Detect which cell encompasses the target text, then output its [X, Y] center coordinate. 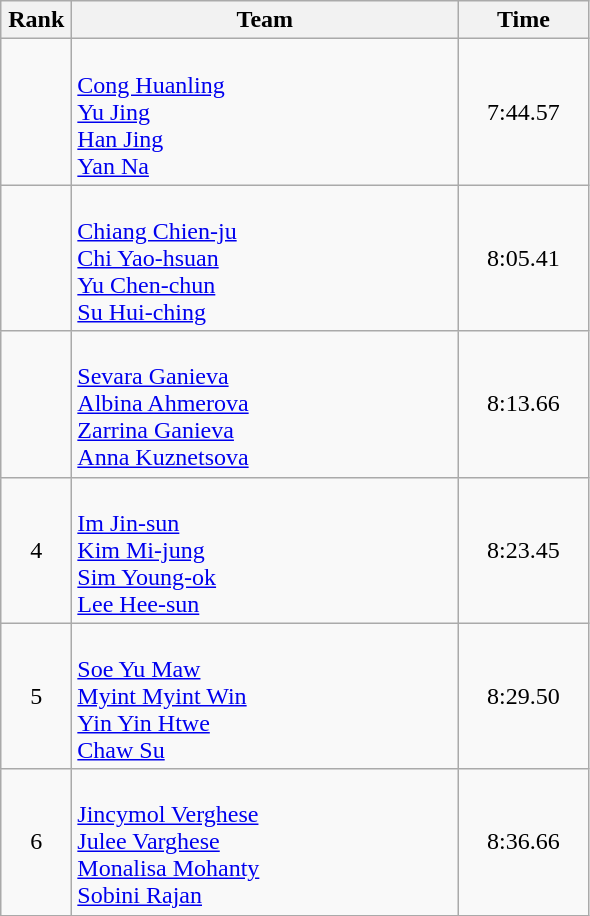
5 [36, 696]
Sevara GanievaAlbina AhmerovaZarrina GanievaAnna Kuznetsova [265, 404]
Im Jin-sunKim Mi-jungSim Young-okLee Hee-sun [265, 550]
Team [265, 20]
Cong HuanlingYu JingHan JingYan Na [265, 112]
Time [524, 20]
8:23.45 [524, 550]
8:05.41 [524, 258]
Chiang Chien-juChi Yao-hsuanYu Chen-chunSu Hui-ching [265, 258]
7:44.57 [524, 112]
Soe Yu MawMyint Myint WinYin Yin HtweChaw Su [265, 696]
Jincymol VergheseJulee VargheseMonalisa MohantySobini Rajan [265, 842]
Rank [36, 20]
8:36.66 [524, 842]
4 [36, 550]
8:29.50 [524, 696]
8:13.66 [524, 404]
6 [36, 842]
